Identify which cell holds the provided text, then report its (X, Y) central coordinate. 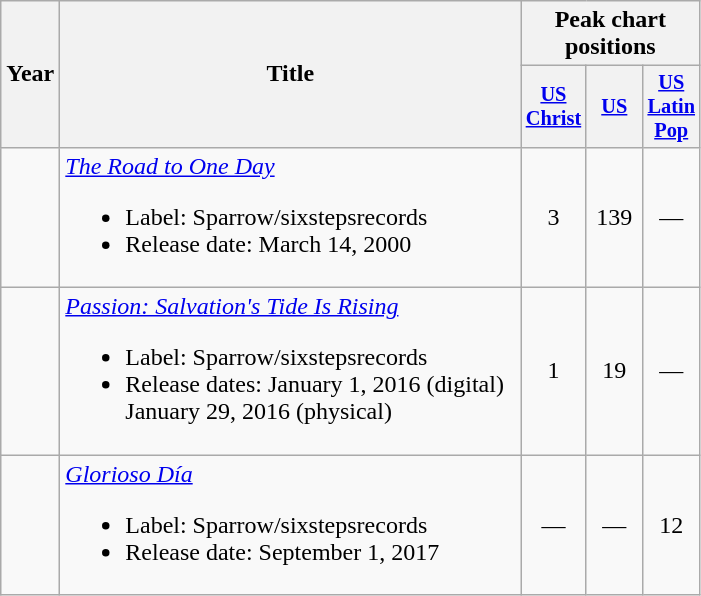
1 (554, 372)
USChrist (554, 107)
12 (672, 525)
Glorioso DíaLabel: Sparrow/sixstepsrecordsRelease date: September 1, 2017 (290, 525)
19 (614, 372)
USLatin Pop (672, 107)
139 (614, 217)
Peak chart positions (610, 34)
Title (290, 74)
Year (30, 74)
US (614, 107)
The Road to One DayLabel: Sparrow/sixstepsrecordsRelease date: March 14, 2000 (290, 217)
3 (554, 217)
Passion: Salvation's Tide Is RisingLabel: Sparrow/sixstepsrecordsRelease dates: January 1, 2016 (digital)January 29, 2016 (physical) (290, 372)
